Detect which cell encompasses the target text, then output its [x, y] center coordinate. 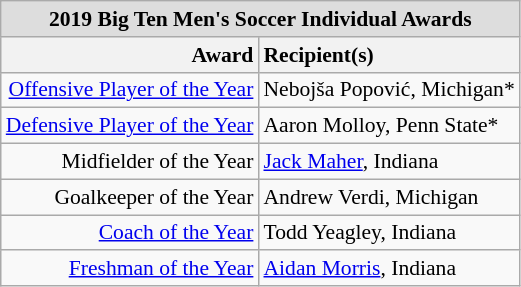
Nebojša Popović, Michigan* [388, 90]
Andrew Verdi, Michigan [388, 197]
Aidan Morris, Indiana [388, 269]
Jack Maher, Indiana [388, 162]
Aaron Molloy, Penn State* [388, 126]
Coach of the Year [130, 233]
Award [130, 55]
Midfielder of the Year [130, 162]
Defensive Player of the Year [130, 126]
Todd Yeagley, Indiana [388, 233]
Offensive Player of the Year [130, 90]
Freshman of the Year [130, 269]
Goalkeeper of the Year [130, 197]
2019 Big Ten Men's Soccer Individual Awards [260, 19]
Recipient(s) [388, 55]
